Search for the cell housing the specified text and yield its (x, y) center coordinate. 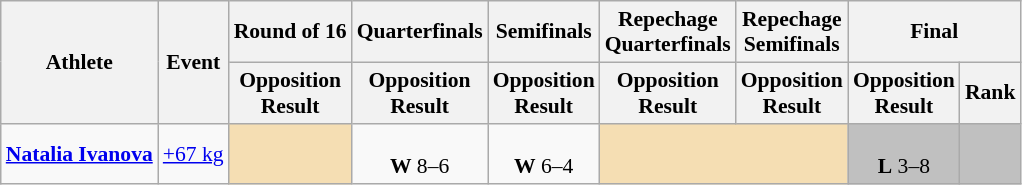
Rank (990, 92)
Event (194, 62)
Final (934, 32)
L 3–8 (904, 154)
+67 kg (194, 154)
W 8–6 (420, 154)
W 6–4 (544, 154)
Repechage Semifinals (792, 32)
Natalia Ivanova (80, 154)
Athlete (80, 62)
Repechage Quarterfinals (668, 32)
Semifinals (544, 32)
Quarterfinals (420, 32)
Round of 16 (290, 32)
